Extract the [x, y] coordinate from the center of the cell holding the provided text.  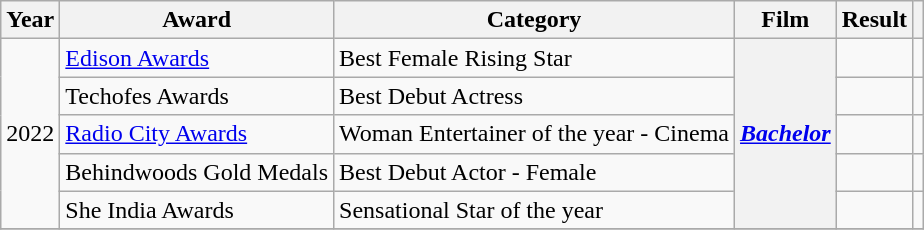
2022 [30, 134]
Bachelor [786, 134]
Award [197, 20]
Sensational Star of the year [534, 210]
Best Debut Actress [534, 96]
Best Female Rising Star [534, 58]
Best Debut Actor - Female [534, 172]
Film [786, 20]
Year [30, 20]
Woman Entertainer of the year - Cinema [534, 134]
Behindwoods Gold Medals [197, 172]
She India Awards [197, 210]
Category [534, 20]
Edison Awards [197, 58]
Result [874, 20]
Radio City Awards [197, 134]
Techofes Awards [197, 96]
